Search for the cell housing the specified text and yield its (x, y) center coordinate. 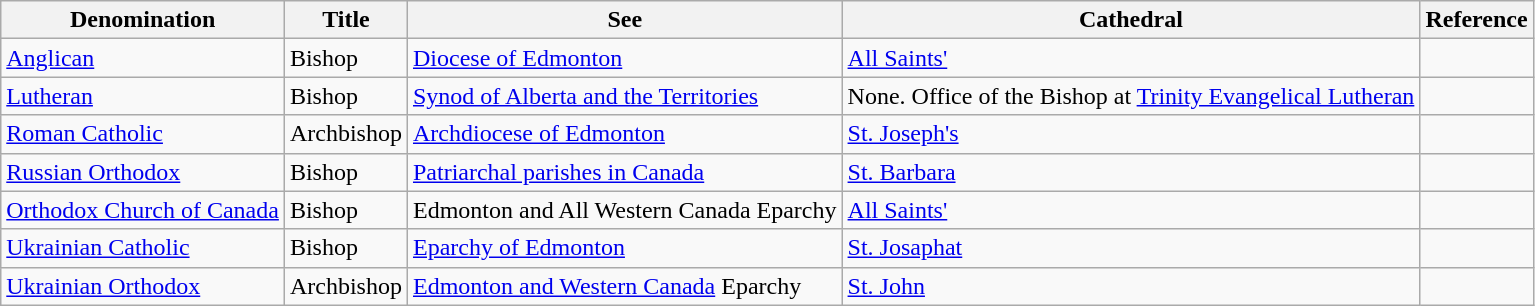
Denomination (143, 20)
Lutheran (143, 96)
Reference (1476, 20)
Cathedral (1131, 20)
Synod of Alberta and the Territories (624, 96)
Edmonton and All Western Canada Eparchy (624, 210)
St. Joseph's (1131, 134)
Archdiocese of Edmonton (624, 134)
St. John (1131, 286)
St. Josaphat (1131, 248)
None. Office of the Bishop at Trinity Evangelical Lutheran (1131, 96)
Anglican (143, 58)
Ukrainian Catholic (143, 248)
Russian Orthodox (143, 172)
See (624, 20)
Orthodox Church of Canada (143, 210)
Eparchy of Edmonton (624, 248)
Patriarchal parishes in Canada (624, 172)
Roman Catholic (143, 134)
Title (346, 20)
Edmonton and Western Canada Eparchy (624, 286)
St. Barbara (1131, 172)
Diocese of Edmonton (624, 58)
Ukrainian Orthodox (143, 286)
